Return the [X, Y] coordinate for the center point of the cell that contains the specified text.  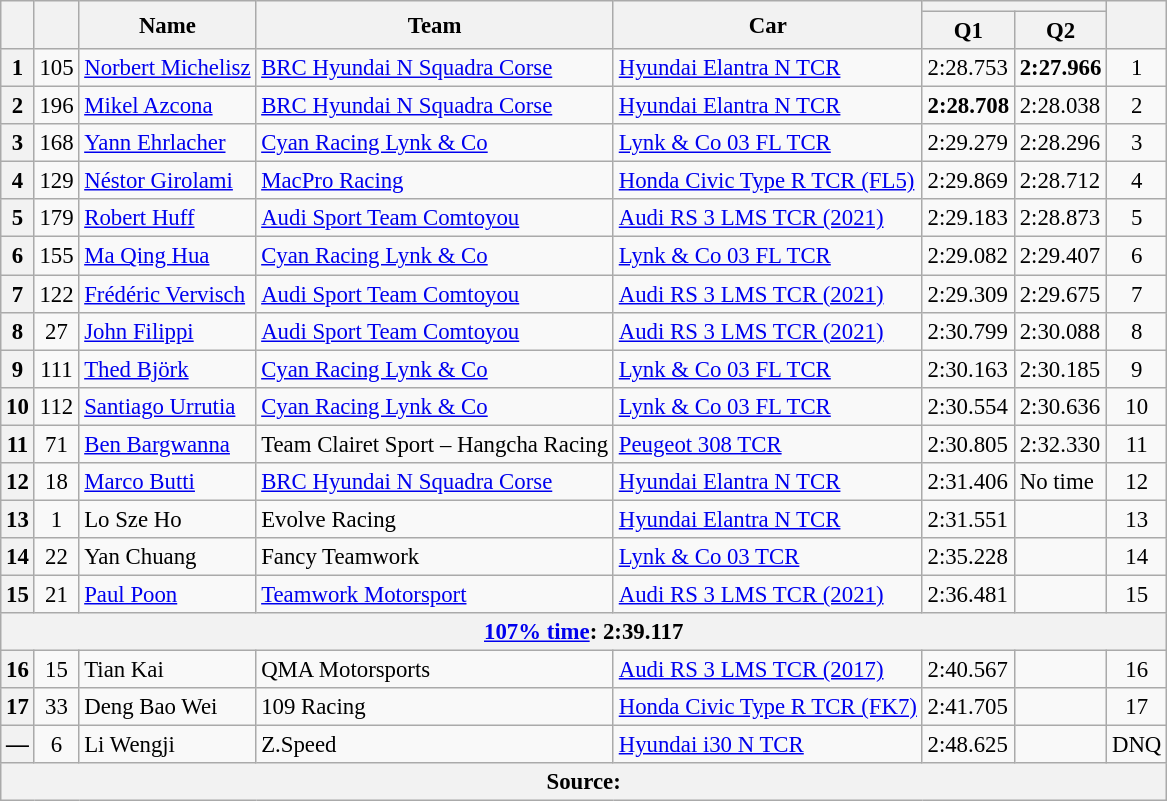
2:29.082 [968, 256]
2:36.481 [968, 594]
33 [56, 707]
2:28.712 [1060, 181]
2:32.330 [1060, 444]
2:41.705 [968, 707]
Hyundai i30 N TCR [768, 745]
Teamwork Motorsport [435, 594]
Team [435, 25]
Yan Chuang [168, 557]
Thed Björk [168, 369]
Néstor Girolami [168, 181]
Honda Civic Type R TCR (FK7) [768, 707]
Honda Civic Type R TCR (FL5) [768, 181]
Ben Bargwanna [168, 444]
2:48.625 [968, 745]
27 [56, 331]
2:29.279 [968, 143]
109 Racing [435, 707]
2:28.708 [968, 106]
2:35.228 [968, 557]
129 [56, 181]
Norbert Michelisz [168, 68]
2:40.567 [968, 670]
2:31.551 [968, 519]
Z.Speed [435, 745]
Source: [584, 782]
Lynk & Co 03 TCR [768, 557]
DNQ [1137, 745]
2:29.869 [968, 181]
2:30.805 [968, 444]
Deng Bao Wei [168, 707]
71 [56, 444]
2:28.873 [1060, 219]
168 [56, 143]
Audi RS 3 LMS TCR (2017) [768, 670]
Q2 [1060, 31]
MacPro Racing [435, 181]
Santiago Urrutia [168, 406]
Name [168, 25]
2:30.185 [1060, 369]
179 [56, 219]
John Filippi [168, 331]
2:30.163 [968, 369]
2:29.407 [1060, 256]
18 [56, 482]
22 [56, 557]
Robert Huff [168, 219]
No time [1060, 482]
QMA Motorsports [435, 670]
Mikel Azcona [168, 106]
111 [56, 369]
Lo Sze Ho [168, 519]
2:30.799 [968, 331]
Fancy Teamwork [435, 557]
Team Clairet Sport – Hangcha Racing [435, 444]
2:27.966 [1060, 68]
Peugeot 308 TCR [768, 444]
2:28.038 [1060, 106]
Q1 [968, 31]
155 [56, 256]
Marco Butti [168, 482]
Frédéric Vervisch [168, 294]
Tian Kai [168, 670]
107% time: 2:39.117 [584, 632]
Evolve Racing [435, 519]
2:29.309 [968, 294]
2:28.296 [1060, 143]
Paul Poon [168, 594]
21 [56, 594]
105 [56, 68]
2:31.406 [968, 482]
— [18, 745]
2:28.753 [968, 68]
2:29.183 [968, 219]
122 [56, 294]
112 [56, 406]
2:29.675 [1060, 294]
2:30.088 [1060, 331]
Ma Qing Hua [168, 256]
Car [768, 25]
196 [56, 106]
2:30.636 [1060, 406]
2:30.554 [968, 406]
Li Wengji [168, 745]
Yann Ehrlacher [168, 143]
